Identify which cell holds the provided text, then report its [x, y] central coordinate. 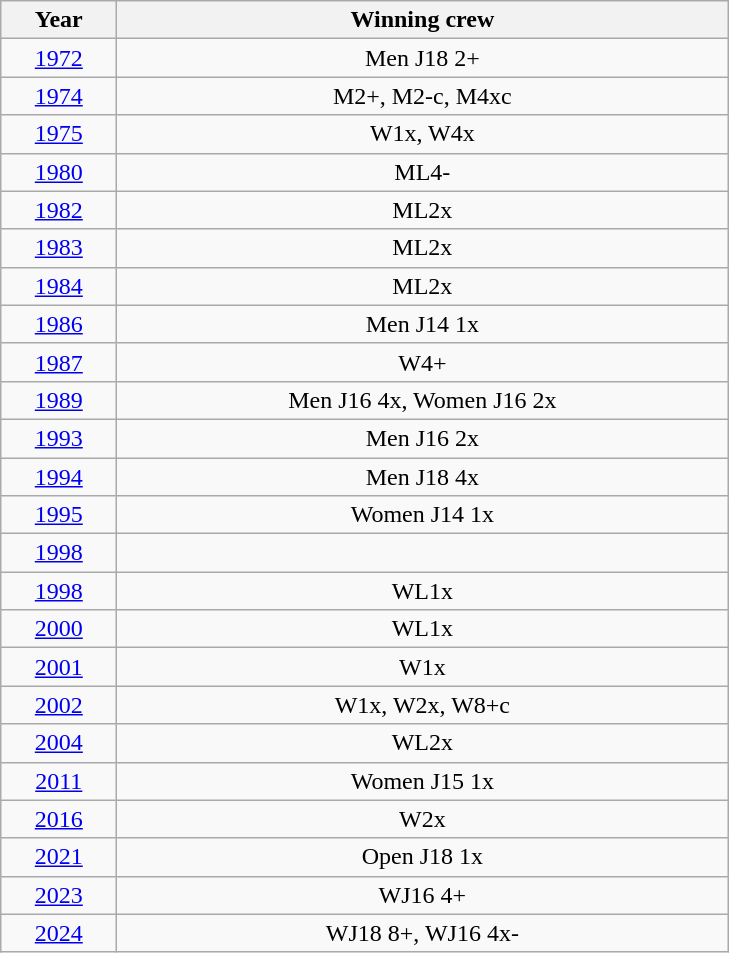
Winning crew [422, 20]
W4+ [422, 362]
1975 [59, 134]
M2+, M2-c, M4xc [422, 96]
Men J16 2x [422, 438]
1989 [59, 400]
1993 [59, 438]
1994 [59, 477]
WJ18 8+, WJ16 4x- [422, 933]
W2x [422, 819]
2021 [59, 857]
1972 [59, 58]
1980 [59, 172]
Women J14 1x [422, 515]
Men J16 4x, Women J16 2x [422, 400]
1974 [59, 96]
2004 [59, 743]
Open J18 1x [422, 857]
Men J18 2+ [422, 58]
W1x [422, 667]
WL2x [422, 743]
2016 [59, 819]
1982 [59, 210]
2011 [59, 781]
Men J18 4x [422, 477]
ML4- [422, 172]
W1x, W4x [422, 134]
1984 [59, 286]
Year [59, 20]
2023 [59, 895]
1986 [59, 324]
1983 [59, 248]
2024 [59, 933]
1995 [59, 515]
1987 [59, 362]
Women J15 1x [422, 781]
W1x, W2x, W8+c [422, 705]
2002 [59, 705]
2000 [59, 629]
WJ16 4+ [422, 895]
2001 [59, 667]
Men J14 1x [422, 324]
